Find where the given text appears and provide that cell's center as (X, Y) coordinate. 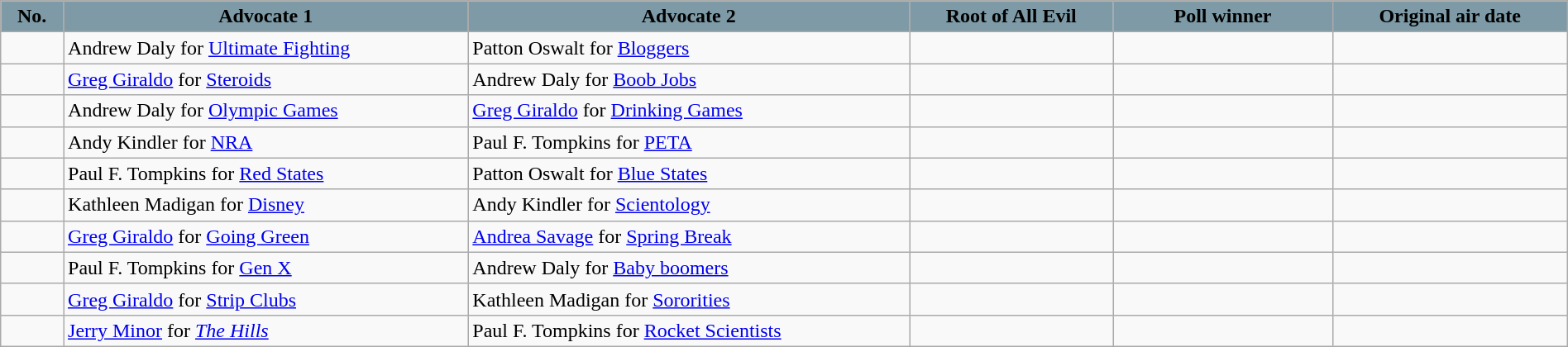
Andrew Daly for Olympic Games (266, 111)
Andrew Daly for Ultimate Fighting (266, 48)
Advocate 1 (266, 17)
Advocate 2 (689, 17)
Paul F. Tompkins for Rocket Scientists (689, 330)
Paul F. Tompkins for Gen X (266, 268)
Andrea Savage for Spring Break (689, 236)
Andrew Daly for Baby boomers (689, 268)
Andrew Daly for Boob Jobs (689, 79)
Greg Giraldo for Drinking Games (689, 111)
Patton Oswalt for Bloggers (689, 48)
Root of All Evil (1011, 17)
Greg Giraldo for Going Green (266, 236)
Kathleen Madigan for Sororities (689, 299)
Patton Oswalt for Blue States (689, 173)
No. (32, 17)
Andy Kindler for NRA (266, 142)
Greg Giraldo for Steroids (266, 79)
Poll winner (1222, 17)
Andy Kindler for Scientology (689, 205)
Paul F. Tompkins for Red States (266, 173)
Kathleen Madigan for Disney (266, 205)
Paul F. Tompkins for PETA (689, 142)
Original air date (1450, 17)
Jerry Minor for The Hills (266, 330)
Greg Giraldo for Strip Clubs (266, 299)
